Identify which cell holds the provided text, then report its (X, Y) central coordinate. 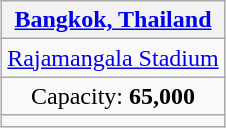
Bangkok, Thailand (113, 20)
Capacity: 65,000 (113, 96)
Rajamangala Stadium (113, 58)
